Return the (x, y) coordinate for the center point of the cell that contains the specified text.  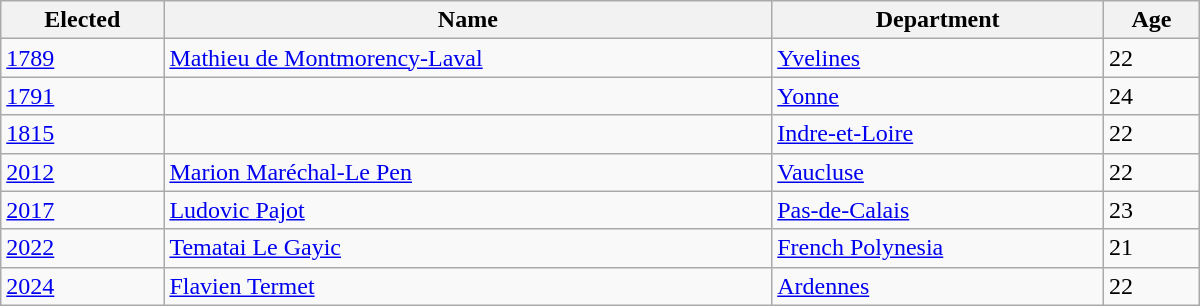
2012 (82, 172)
Yonne (938, 96)
Vaucluse (938, 172)
Flavien Termet (468, 286)
Indre-et-Loire (938, 134)
Pas-de-Calais (938, 210)
French Polynesia (938, 248)
2024 (82, 286)
Department (938, 20)
23 (1152, 210)
1815 (82, 134)
1791 (82, 96)
Elected (82, 20)
Yvelines (938, 58)
Marion Maréchal-Le Pen (468, 172)
2017 (82, 210)
Tematai Le Gayic (468, 248)
24 (1152, 96)
Name (468, 20)
1789 (82, 58)
2022 (82, 248)
Mathieu de Montmorency-Laval (468, 58)
21 (1152, 248)
Age (1152, 20)
Ludovic Pajot (468, 210)
Ardennes (938, 286)
